Detect which cell encompasses the target text, then output its (x, y) center coordinate. 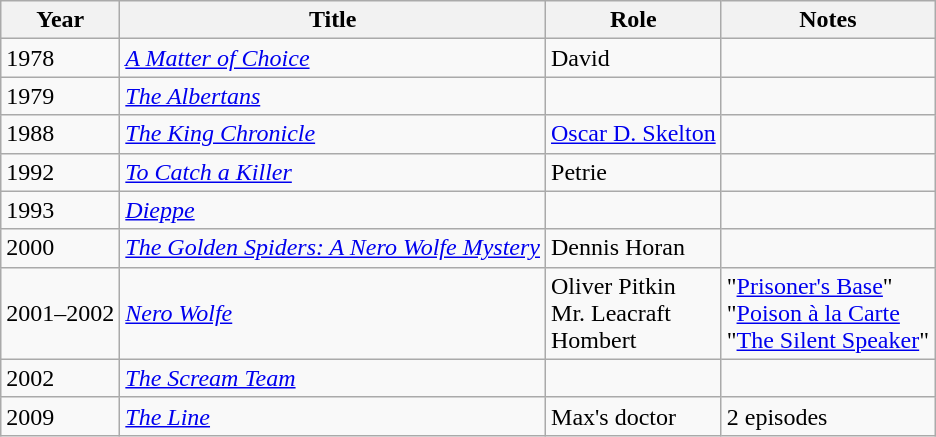
Oscar D. Skelton (634, 134)
Year (60, 20)
"Prisoner's Base""Poison à la Carte"The Silent Speaker" (828, 313)
1993 (60, 210)
Notes (828, 20)
The Line (333, 416)
The Golden Spiders: A Nero Wolfe Mystery (333, 248)
The Albertans (333, 96)
To Catch a Killer (333, 172)
Nero Wolfe (333, 313)
1988 (60, 134)
Petrie (634, 172)
Dieppe (333, 210)
A Matter of Choice (333, 58)
Oliver PitkinMr. LeacraftHombert (634, 313)
1992 (60, 172)
1978 (60, 58)
David (634, 58)
Max's doctor (634, 416)
Title (333, 20)
2009 (60, 416)
1979 (60, 96)
The Scream Team (333, 378)
2002 (60, 378)
The King Chronicle (333, 134)
Role (634, 20)
2 episodes (828, 416)
2000 (60, 248)
2001–2002 (60, 313)
Dennis Horan (634, 248)
